Determine the [X, Y] coordinate at the center of the cell enclosing the given text.  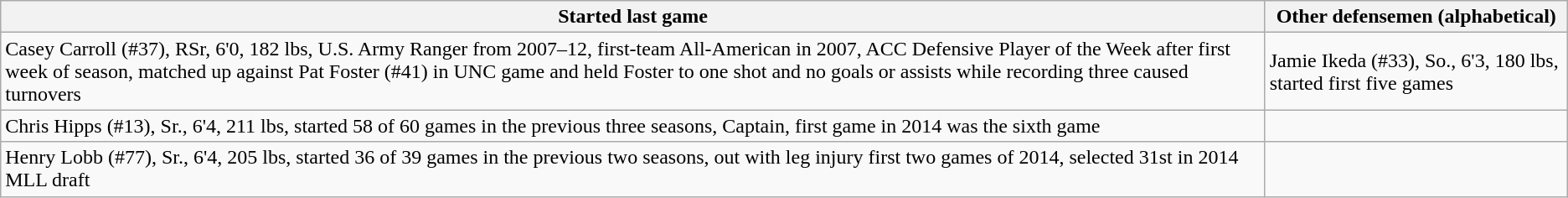
Jamie Ikeda (#33), So., 6'3, 180 lbs, started first five games [1416, 71]
Started last game [633, 17]
Other defensemen (alphabetical) [1416, 17]
Chris Hipps (#13), Sr., 6'4, 211 lbs, started 58 of 60 games in the previous three seasons, Captain, first game in 2014 was the sixth game [633, 126]
